Search for the cell housing the specified text and yield its (x, y) center coordinate. 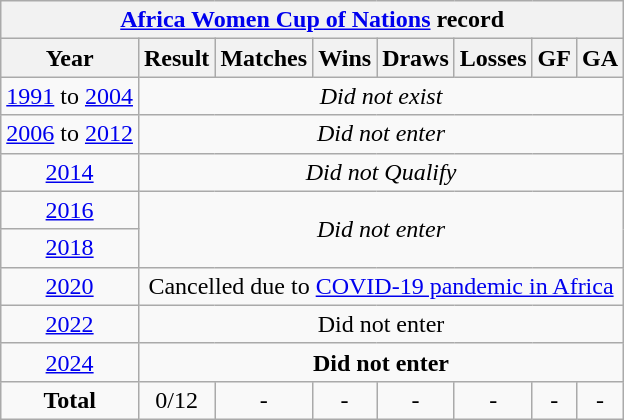
2024 (70, 362)
Did not Qualify (380, 172)
Year (70, 58)
Africa Women Cup of Nations record (312, 20)
2022 (70, 324)
2014 (70, 172)
GA (600, 58)
GF (554, 58)
Result (176, 58)
Losses (493, 58)
0/12 (176, 400)
Draws (416, 58)
2016 (70, 210)
Did not exist (380, 96)
2006 to 2012 (70, 134)
Cancelled due to COVID-19 pandemic in Africa (380, 286)
2018 (70, 248)
2020 (70, 286)
1991 to 2004 (70, 96)
Total (70, 400)
Matches (264, 58)
Wins (345, 58)
